Return the (X, Y) coordinate for the center point of the cell that contains the specified text.  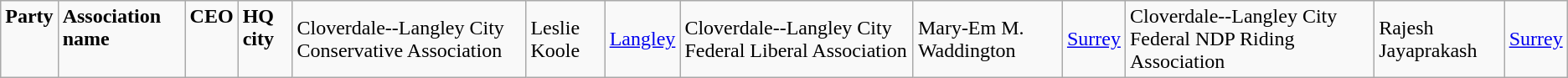
Cloverdale--Langley City Federal Liberal Association (797, 39)
Rajesh Jayaprakash (1439, 39)
Leslie Koole (565, 39)
Cloverdale--Langley City Conservative Association (409, 39)
Association name (121, 39)
CEO (211, 39)
Cloverdale--Langley City Federal NDP Riding Association (1250, 39)
Langley (642, 39)
Mary-Em M. Waddington (988, 39)
HQ city (265, 39)
Party (29, 39)
